For the text-containing cell, return its midpoint in (X, Y) coordinate format. 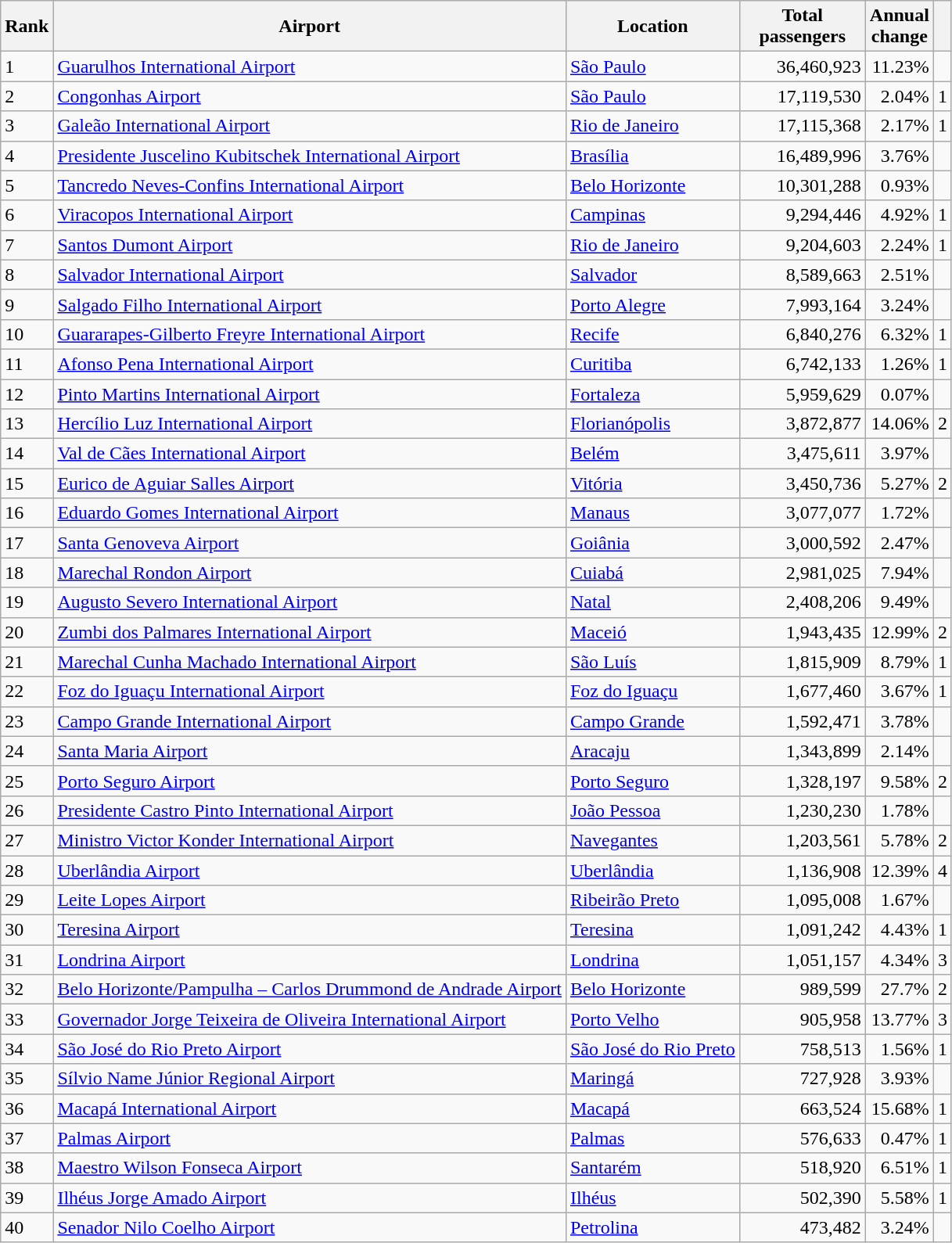
Congonhas Airport (310, 96)
1,095,008 (803, 900)
Recife (652, 334)
Sílvio Name Júnior Regional Airport (310, 1079)
25 (27, 781)
Ministro Victor Konder International Airport (310, 840)
15 (27, 483)
Porto Alegre (652, 304)
4.43% (900, 930)
Natal (652, 602)
16,489,996 (803, 156)
31 (27, 960)
Santa Genoveva Airport (310, 543)
Presidente Castro Pinto International Airport (310, 810)
Ribeirão Preto (652, 900)
Uberlândia Airport (310, 871)
3.67% (900, 692)
Guararapes-Gilberto Freyre International Airport (310, 334)
Manaus (652, 513)
19 (27, 602)
15.68% (900, 1108)
1,343,899 (803, 751)
Ilhéus (652, 1198)
2,981,025 (803, 573)
27 (27, 840)
1,203,561 (803, 840)
Cuiabá (652, 573)
0.47% (900, 1138)
Maestro Wilson Fonseca Airport (310, 1168)
Belém (652, 454)
5.27% (900, 483)
2,408,206 (803, 602)
22 (27, 692)
Petrolina (652, 1227)
Augusto Severo International Airport (310, 602)
Eurico de Aguiar Salles Airport (310, 483)
12.99% (900, 632)
Teresina Airport (310, 930)
35 (27, 1079)
Curitiba (652, 364)
758,513 (803, 1049)
39 (27, 1198)
20 (27, 632)
7 (27, 245)
473,482 (803, 1227)
24 (27, 751)
5 (27, 185)
3,077,077 (803, 513)
13 (27, 424)
Londrina Airport (310, 960)
3.76% (900, 156)
2.51% (900, 275)
Macapá (652, 1108)
11 (27, 364)
6.51% (900, 1168)
1,051,157 (803, 960)
17,119,530 (803, 96)
Santa Maria Airport (310, 751)
Zumbi dos Palmares International Airport (310, 632)
1.78% (900, 810)
5.78% (900, 840)
Uberlândia (652, 871)
1,815,909 (803, 662)
36,460,923 (803, 66)
6.32% (900, 334)
Belo Horizonte/Pampulha – Carlos Drummond de Andrade Airport (310, 990)
Salgado Filho International Airport (310, 304)
Presidente Juscelino Kubitschek International Airport (310, 156)
Porto Velho (652, 1019)
Goiânia (652, 543)
14.06% (900, 424)
Salvador International Airport (310, 275)
2.14% (900, 751)
Navegantes (652, 840)
3,450,736 (803, 483)
17 (27, 543)
11.23% (900, 66)
9.58% (900, 781)
Macapá International Airport (310, 1108)
Hercílio Luz International Airport (310, 424)
1,943,435 (803, 632)
Aracaju (652, 751)
4.92% (900, 215)
2.17% (900, 126)
10 (27, 334)
12 (27, 393)
Porto Seguro Airport (310, 781)
1.72% (900, 513)
1,677,460 (803, 692)
Pinto Martins International Airport (310, 393)
6,840,276 (803, 334)
905,958 (803, 1019)
0.07% (900, 393)
502,390 (803, 1198)
1,328,197 (803, 781)
Rank (27, 27)
Marechal Cunha Machado International Airport (310, 662)
João Pessoa (652, 810)
23 (27, 721)
Tancredo Neves-Confins International Airport (310, 185)
27.7% (900, 990)
1,230,230 (803, 810)
Santos Dumont Airport (310, 245)
6 (27, 215)
9.49% (900, 602)
33 (27, 1019)
Londrina (652, 960)
Afonso Pena International Airport (310, 364)
2.04% (900, 96)
3.78% (900, 721)
Palmas Airport (310, 1138)
Brasília (652, 156)
São José do Rio Preto Airport (310, 1049)
Maceió (652, 632)
663,524 (803, 1108)
9 (27, 304)
36 (27, 1108)
Leite Lopes Airport (310, 900)
5.58% (900, 1198)
989,599 (803, 990)
Location (652, 27)
Annualchange (900, 27)
3.97% (900, 454)
3,872,877 (803, 424)
Campinas (652, 215)
37 (27, 1138)
Airport (310, 27)
16 (27, 513)
21 (27, 662)
1.67% (900, 900)
17,115,368 (803, 126)
Ilhéus Jorge Amado Airport (310, 1198)
1,091,242 (803, 930)
14 (27, 454)
Maringá (652, 1079)
40 (27, 1227)
518,920 (803, 1168)
9,294,446 (803, 215)
2.47% (900, 543)
Teresina (652, 930)
Campo Grande (652, 721)
26 (27, 810)
Palmas (652, 1138)
1.26% (900, 364)
3,475,611 (803, 454)
Fortaleza (652, 393)
6,742,133 (803, 364)
1,592,471 (803, 721)
8,589,663 (803, 275)
Totalpassengers (803, 27)
3.93% (900, 1079)
9,204,603 (803, 245)
38 (27, 1168)
34 (27, 1049)
7,993,164 (803, 304)
Val de Cães International Airport (310, 454)
2.24% (900, 245)
8.79% (900, 662)
Campo Grande International Airport (310, 721)
29 (27, 900)
576,633 (803, 1138)
1,136,908 (803, 871)
Governador Jorge Teixeira de Oliveira International Airport (310, 1019)
Foz do Iguaçu (652, 692)
7.94% (900, 573)
30 (27, 930)
São Luís (652, 662)
Marechal Rondon Airport (310, 573)
10,301,288 (803, 185)
Porto Seguro (652, 781)
Galeão International Airport (310, 126)
28 (27, 871)
Florianópolis (652, 424)
18 (27, 573)
Viracopos International Airport (310, 215)
3,000,592 (803, 543)
4.34% (900, 960)
13.77% (900, 1019)
12.39% (900, 871)
Vitória (652, 483)
Guarulhos International Airport (310, 66)
5,959,629 (803, 393)
Senador Nilo Coelho Airport (310, 1227)
32 (27, 990)
Santarém (652, 1168)
1.56% (900, 1049)
0.93% (900, 185)
Salvador (652, 275)
727,928 (803, 1079)
Eduardo Gomes International Airport (310, 513)
Foz do Iguaçu International Airport (310, 692)
8 (27, 275)
São José do Rio Preto (652, 1049)
